Find where the given text appears and provide that cell's center as [x, y] coordinate. 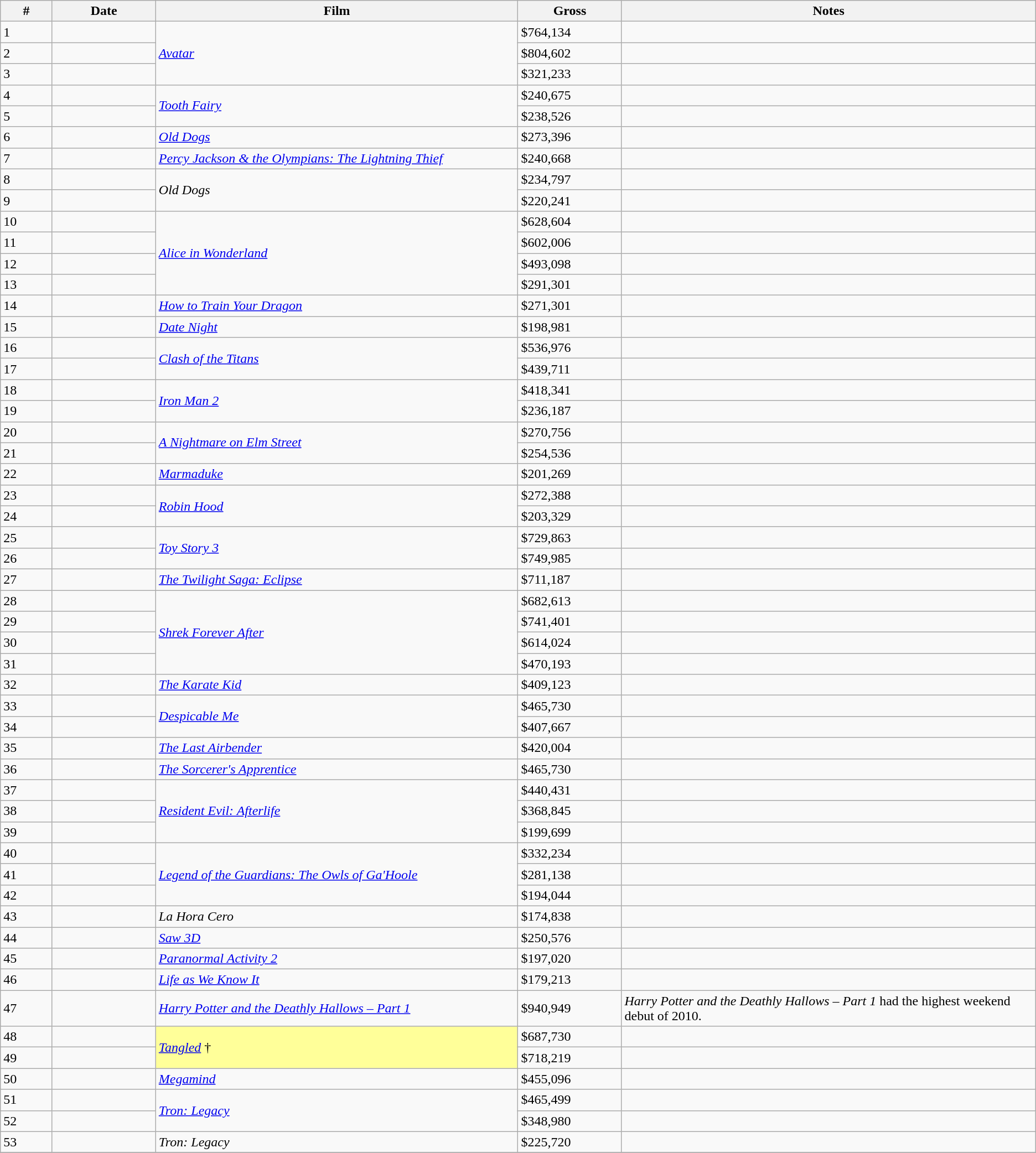
$711,187 [570, 579]
The Last Airbender [336, 748]
13 [27, 285]
Megamind [336, 1079]
37 [27, 790]
Tangled † [336, 1047]
Avatar [336, 53]
$493,098 [570, 264]
Shrek Forever After [336, 632]
22 [27, 474]
7 [27, 158]
3 [27, 74]
24 [27, 516]
Gross [570, 11]
Harry Potter and the Deathly Hallows – Part 1 [336, 1008]
20 [27, 432]
2 [27, 53]
19 [27, 411]
Marmaduke [336, 474]
16 [27, 348]
$729,863 [570, 537]
$602,006 [570, 242]
$418,341 [570, 390]
35 [27, 748]
$272,388 [570, 495]
$203,329 [570, 516]
Life as We Know It [336, 980]
How to Train Your Dragon [336, 306]
33 [27, 706]
$741,401 [570, 622]
Saw 3D [336, 938]
$332,234 [570, 853]
$179,213 [570, 980]
8 [27, 179]
$682,613 [570, 600]
$470,193 [570, 664]
$409,123 [570, 685]
$440,431 [570, 790]
Date Night [336, 327]
$348,980 [570, 1121]
Legend of the Guardians: The Owls of Ga'Hoole [336, 874]
$238,526 [570, 116]
$291,301 [570, 285]
31 [27, 664]
$271,301 [570, 306]
$804,602 [570, 53]
17 [27, 369]
46 [27, 980]
$455,096 [570, 1079]
Robin Hood [336, 506]
$201,269 [570, 474]
$240,668 [570, 158]
39 [27, 832]
# [27, 11]
$718,219 [570, 1058]
The Sorcerer's Apprentice [336, 769]
Percy Jackson & the Olympians: The Lightning Thief [336, 158]
48 [27, 1037]
$764,134 [570, 32]
38 [27, 811]
11 [27, 242]
Film [336, 11]
29 [27, 622]
Resident Evil: Afterlife [336, 811]
53 [27, 1142]
26 [27, 558]
44 [27, 938]
$270,756 [570, 432]
41 [27, 874]
52 [27, 1121]
$687,730 [570, 1037]
$174,838 [570, 916]
51 [27, 1100]
$940,949 [570, 1008]
$220,241 [570, 200]
49 [27, 1058]
28 [27, 600]
Toy Story 3 [336, 548]
$614,024 [570, 643]
Notes [828, 11]
36 [27, 769]
$439,711 [570, 369]
25 [27, 537]
Iron Man 2 [336, 401]
15 [27, 327]
$198,981 [570, 327]
4 [27, 95]
$321,233 [570, 74]
5 [27, 116]
A Nightmare on Elm Street [336, 443]
$628,604 [570, 221]
6 [27, 137]
23 [27, 495]
The Karate Kid [336, 685]
$420,004 [570, 748]
45 [27, 959]
Paranormal Activity 2 [336, 959]
50 [27, 1079]
$273,396 [570, 137]
$407,667 [570, 727]
La Hora Cero [336, 916]
42 [27, 895]
$254,536 [570, 453]
$236,187 [570, 411]
The Twilight Saga: Eclipse [336, 579]
$536,976 [570, 348]
Date [104, 11]
12 [27, 264]
$281,138 [570, 874]
14 [27, 306]
$194,044 [570, 895]
$197,020 [570, 959]
32 [27, 685]
$240,675 [570, 95]
1 [27, 32]
$749,985 [570, 558]
10 [27, 221]
18 [27, 390]
$368,845 [570, 811]
$234,797 [570, 179]
43 [27, 916]
Despicable Me [336, 716]
40 [27, 853]
Tooth Fairy [336, 106]
$225,720 [570, 1142]
21 [27, 453]
Clash of the Titans [336, 359]
34 [27, 727]
$199,699 [570, 832]
Harry Potter and the Deathly Hallows – Part 1 had the highest weekend debut of 2010. [828, 1008]
Alice in Wonderland [336, 253]
9 [27, 200]
$465,499 [570, 1100]
30 [27, 643]
$250,576 [570, 938]
47 [27, 1008]
27 [27, 579]
